Extract the [x, y] coordinate from the center of the cell holding the provided text.  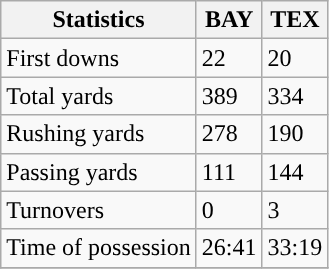
3 [295, 210]
Total yards [99, 96]
144 [295, 172]
Turnovers [99, 210]
Time of possession [99, 248]
22 [229, 58]
TEX [295, 20]
0 [229, 210]
Passing yards [99, 172]
Rushing yards [99, 134]
33:19 [295, 248]
190 [295, 134]
First downs [99, 58]
334 [295, 96]
Statistics [99, 20]
389 [229, 96]
BAY [229, 20]
111 [229, 172]
26:41 [229, 248]
278 [229, 134]
20 [295, 58]
